Provide the [x, y] coordinate of the cell's center where the given text is located.  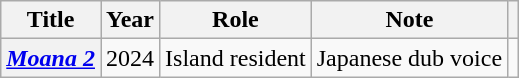
2024 [130, 58]
Year [130, 20]
Title [51, 20]
Note [409, 20]
Role [236, 20]
Moana 2 [51, 58]
Japanese dub voice [409, 58]
Island resident [236, 58]
